Identify which cell holds the provided text, then report its [X, Y] central coordinate. 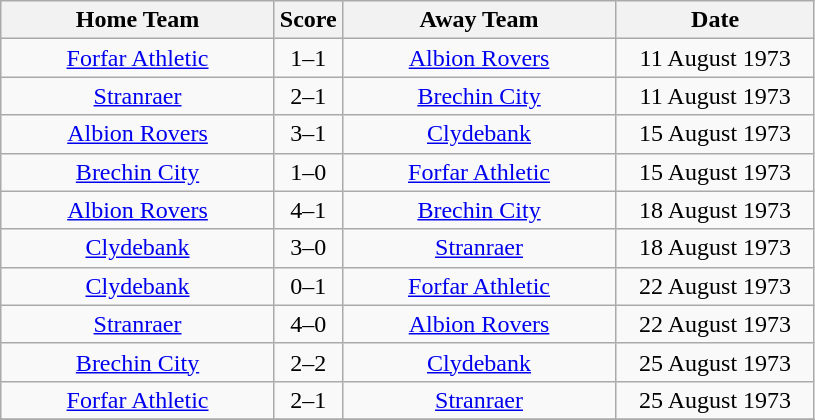
3–0 [308, 248]
2–2 [308, 362]
4–0 [308, 324]
Score [308, 20]
Away Team [479, 20]
0–1 [308, 286]
Home Team [138, 20]
Date [716, 20]
3–1 [308, 134]
1–1 [308, 58]
1–0 [308, 172]
4–1 [308, 210]
